Extract the (X, Y) coordinate from the center of the cell holding the provided text.  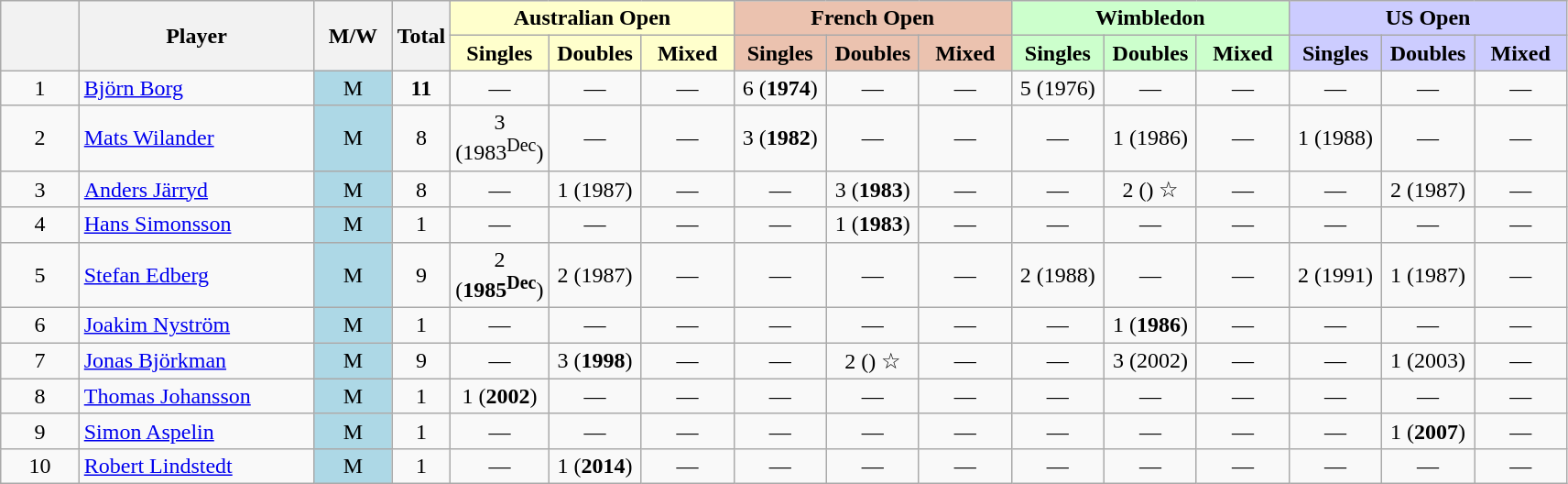
6 (40, 325)
Hans Simonsson (196, 225)
2 (40, 138)
2 (1985Dec) (500, 275)
Total (421, 36)
M/W (354, 36)
3 (1983Dec) (500, 138)
11 (421, 88)
5 (1976) (1057, 88)
1 (1983) (872, 225)
3 (1983) (872, 189)
3 (1982) (780, 138)
Anders Järryd (196, 189)
1 (2003) (1429, 361)
1 (2007) (1429, 431)
2 (1988) (1057, 275)
Australian Open (592, 18)
Robert Lindstedt (196, 466)
Thomas Johansson (196, 396)
US Open (1429, 18)
1 (2002) (500, 396)
4 (40, 225)
Wimbledon (1150, 18)
French Open (872, 18)
Stefan Edberg (196, 275)
3 (2002) (1150, 361)
1 (1988) (1335, 138)
Simon Aspelin (196, 431)
10 (40, 466)
Björn Borg (196, 88)
1 (2014) (595, 466)
Player (196, 36)
5 (40, 275)
Joakim Nyström (196, 325)
Jonas Björkman (196, 361)
7 (40, 361)
3 (1998) (595, 361)
2 (1991) (1335, 275)
3 (40, 189)
6 (1974) (780, 88)
Mats Wilander (196, 138)
